For the text-containing cell, return its midpoint in [X, Y] coordinate format. 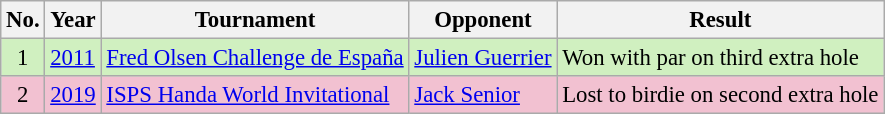
Julien Guerrier [483, 58]
Opponent [483, 20]
Lost to birdie on second extra hole [720, 95]
Fred Olsen Challenge de España [255, 58]
Jack Senior [483, 95]
2019 [73, 95]
2 [23, 95]
Result [720, 20]
ISPS Handa World Invitational [255, 95]
2011 [73, 58]
No. [23, 20]
Won with par on third extra hole [720, 58]
Tournament [255, 20]
1 [23, 58]
Year [73, 20]
